Detect which cell encompasses the target text, then output its (X, Y) center coordinate. 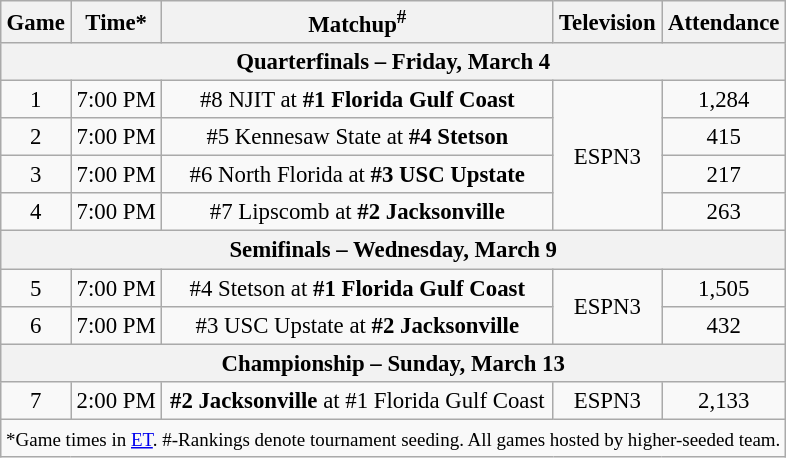
#5 Kennesaw State at #4 Stetson (358, 137)
Matchup# (358, 22)
*Game times in ET. #-Rankings denote tournament seeding. All games hosted by higher-seeded team. (394, 438)
432 (724, 325)
#6 North Florida at #3 USC Upstate (358, 175)
Time* (116, 22)
7 (36, 400)
#7 Lipscomb at #2 Jacksonville (358, 213)
415 (724, 137)
Television (608, 22)
#4 Stetson at #1 Florida Gulf Coast (358, 288)
Quarterfinals – Friday, March 4 (394, 62)
5 (36, 288)
1,505 (724, 288)
#8 NJIT at #1 Florida Gulf Coast (358, 100)
#3 USC Upstate at #2 Jacksonville (358, 325)
2 (36, 137)
Game (36, 22)
#2 Jacksonville at #1 Florida Gulf Coast (358, 400)
1,284 (724, 100)
6 (36, 325)
217 (724, 175)
2:00 PM (116, 400)
2,133 (724, 400)
Attendance (724, 22)
263 (724, 213)
Championship – Sunday, March 13 (394, 363)
Semifinals – Wednesday, March 9 (394, 250)
1 (36, 100)
4 (36, 213)
3 (36, 175)
